Scan for the cell matching the given text and deliver its [x, y] coordinate at center. 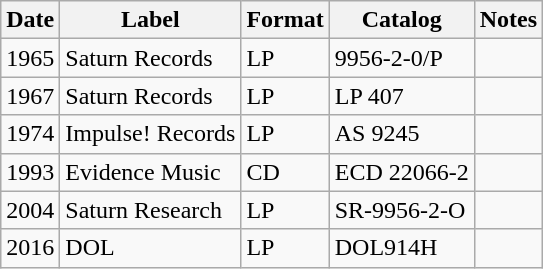
9956-2-0/P [402, 58]
CD [285, 172]
DOL [150, 248]
Impulse! Records [150, 134]
LP 407 [402, 96]
AS 9245 [402, 134]
2004 [30, 210]
1967 [30, 96]
1965 [30, 58]
Saturn Research [150, 210]
2016 [30, 248]
Format [285, 20]
1993 [30, 172]
ECD 22066-2 [402, 172]
Notes [508, 20]
Label [150, 20]
Evidence Music [150, 172]
DOL914H [402, 248]
SR-9956-2-O [402, 210]
1974 [30, 134]
Catalog [402, 20]
Date [30, 20]
